Identify which cell holds the provided text, then report its [X, Y] central coordinate. 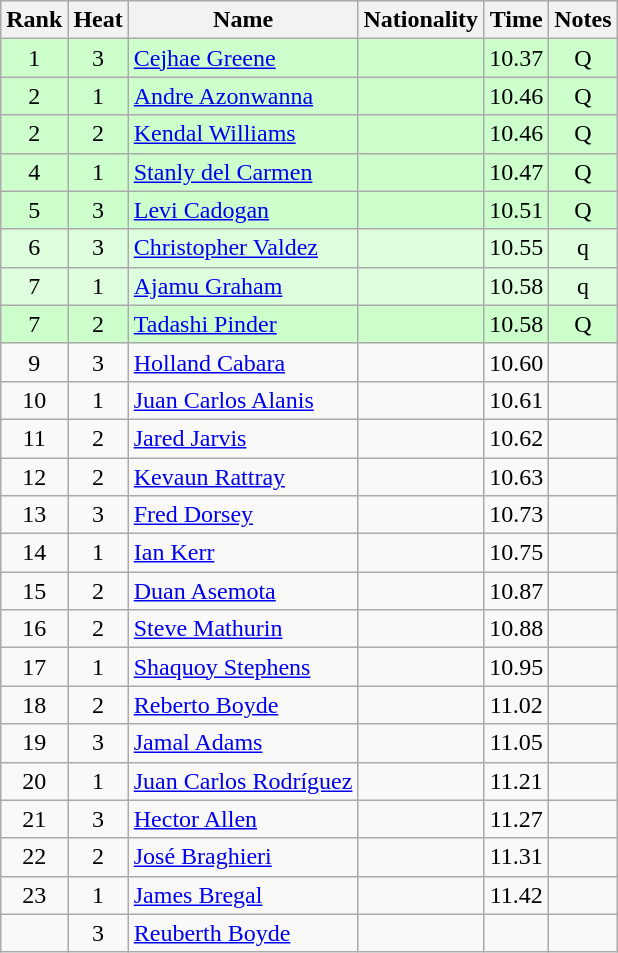
Andre Azonwanna [243, 96]
10.47 [516, 172]
22 [34, 857]
9 [34, 362]
Reuberth Boyde [243, 933]
11.05 [516, 743]
13 [34, 515]
Time [516, 20]
18 [34, 705]
Duan Asemota [243, 591]
Rank [34, 20]
Reberto Boyde [243, 705]
19 [34, 743]
Ian Kerr [243, 553]
21 [34, 819]
4 [34, 172]
12 [34, 477]
Cejhae Greene [243, 58]
10 [34, 400]
Nationality [421, 20]
Fred Dorsey [243, 515]
Notes [583, 20]
Stanly del Carmen [243, 172]
15 [34, 591]
10.95 [516, 667]
James Bregal [243, 895]
11.21 [516, 781]
14 [34, 553]
10.55 [516, 248]
Kevaun Rattray [243, 477]
10.88 [516, 629]
11.42 [516, 895]
Juan Carlos Alanis [243, 400]
16 [34, 629]
Steve Mathurin [243, 629]
Ajamu Graham [243, 286]
Jamal Adams [243, 743]
17 [34, 667]
Levi Cadogan [243, 210]
10.73 [516, 515]
11.31 [516, 857]
10.62 [516, 438]
Name [243, 20]
10.61 [516, 400]
11.27 [516, 819]
Jared Jarvis [243, 438]
10.87 [516, 591]
5 [34, 210]
10.60 [516, 362]
20 [34, 781]
10.63 [516, 477]
11.02 [516, 705]
10.75 [516, 553]
23 [34, 895]
6 [34, 248]
10.37 [516, 58]
Hector Allen [243, 819]
Shaquoy Stephens [243, 667]
10.51 [516, 210]
Holland Cabara [243, 362]
José Braghieri [243, 857]
Christopher Valdez [243, 248]
Tadashi Pinder [243, 324]
Juan Carlos Rodríguez [243, 781]
Heat [98, 20]
11 [34, 438]
Kendal Williams [243, 134]
